Return [x, y] of the center of cell containing provided text 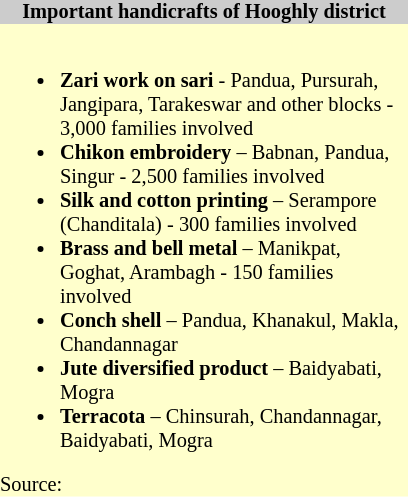
Important handicrafts of Hooghly district [204, 12]
